Search for the cell housing the specified text and yield its [X, Y] center coordinate. 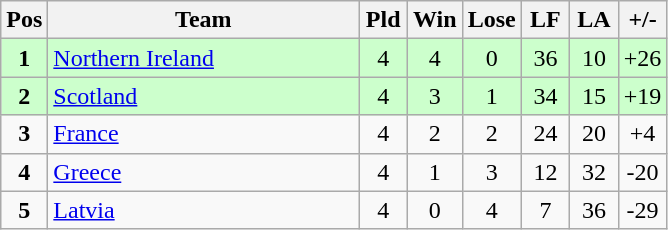
24 [546, 134]
Win [434, 20]
Pos [24, 20]
Greece [204, 172]
5 [24, 210]
LF [546, 20]
34 [546, 96]
-20 [642, 172]
+19 [642, 96]
Pld [384, 20]
+/- [642, 20]
Northern Ireland [204, 58]
+4 [642, 134]
France [204, 134]
32 [594, 172]
Lose [492, 20]
12 [546, 172]
15 [594, 96]
7 [546, 210]
+26 [642, 58]
Scotland [204, 96]
10 [594, 58]
Latvia [204, 210]
20 [594, 134]
LA [594, 20]
Team [204, 20]
-29 [642, 210]
